Extract the [X, Y] coordinate from the center of the cell holding the provided text.  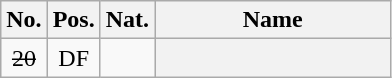
Nat. [127, 20]
20 [24, 58]
Name [273, 20]
No. [24, 20]
Pos. [74, 20]
DF [74, 58]
